Identify which cell holds the provided text, then report its (x, y) central coordinate. 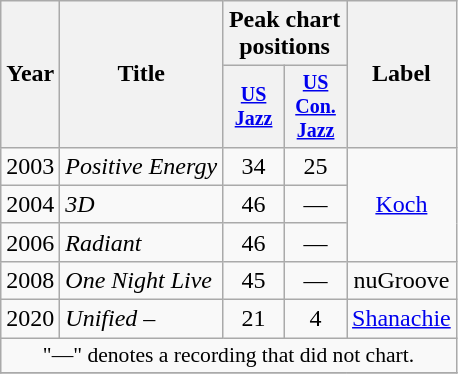
Year (30, 74)
Shanachie (402, 319)
"—" denotes a recording that did not chart. (228, 356)
US Con. Jazz (316, 106)
45 (254, 280)
US Jazz (254, 106)
2008 (30, 280)
2020 (30, 319)
2006 (30, 242)
Unified – (142, 319)
25 (316, 166)
Koch (402, 204)
Title (142, 74)
2004 (30, 204)
3D (142, 204)
Label (402, 74)
One Night Live (142, 280)
Peak chart positions (285, 34)
2003 (30, 166)
Positive Energy (142, 166)
21 (254, 319)
34 (254, 166)
4 (316, 319)
Radiant (142, 242)
nuGroove (402, 280)
